Detect which cell encompasses the target text, then output its (x, y) center coordinate. 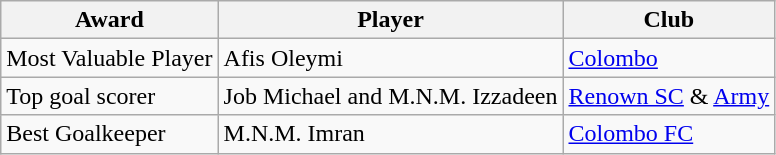
Most Valuable Player (110, 58)
M.N.M. Imran (390, 134)
Colombo FC (669, 134)
Best Goalkeeper (110, 134)
Job Michael and M.N.M. Izzadeen (390, 96)
Club (669, 20)
Award (110, 20)
Top goal scorer (110, 96)
Afis Oleymi (390, 58)
Renown SC & Army (669, 96)
Colombo (669, 58)
Player (390, 20)
